From the cell containing the given text, extract its center point as [x, y] coordinate. 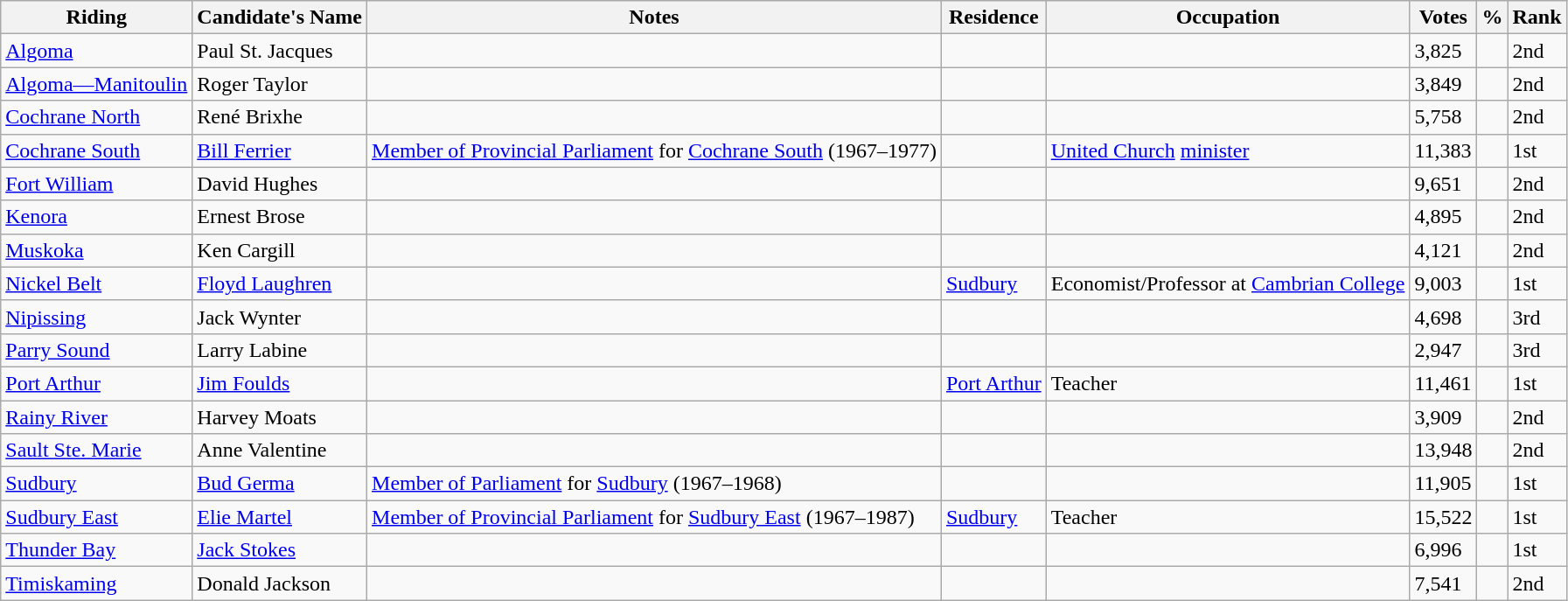
Occupation [1228, 17]
Nipissing [96, 317]
11,383 [1443, 150]
15,522 [1443, 517]
Cochrane South [96, 150]
Timiskaming [96, 584]
Sudbury East [96, 517]
11,461 [1443, 383]
Larry Labine [280, 350]
Fort William [96, 184]
Parry Sound [96, 350]
David Hughes [280, 184]
Algoma [96, 51]
Nickel Belt [96, 283]
Thunder Bay [96, 550]
Harvey Moats [280, 417]
Roger Taylor [280, 84]
Member of Provincial Parliament for Sudbury East (1967–1987) [654, 517]
13,948 [1443, 451]
Member of Provincial Parliament for Cochrane South (1967–1977) [654, 150]
Ken Cargill [280, 250]
6,996 [1443, 550]
Economist/Professor at Cambrian College [1228, 283]
9,003 [1443, 283]
Kenora [96, 217]
United Church minister [1228, 150]
Candidate's Name [280, 17]
Jack Stokes [280, 550]
Elie Martel [280, 517]
Anne Valentine [280, 451]
Cochrane North [96, 117]
Floyd Laughren [280, 283]
% [1492, 17]
9,651 [1443, 184]
Rank [1537, 17]
Rainy River [96, 417]
11,905 [1443, 484]
Algoma—Manitoulin [96, 84]
4,895 [1443, 217]
3,825 [1443, 51]
René Brixhe [280, 117]
Riding [96, 17]
7,541 [1443, 584]
Jack Wynter [280, 317]
3,849 [1443, 84]
2,947 [1443, 350]
4,121 [1443, 250]
5,758 [1443, 117]
Votes [1443, 17]
Paul St. Jacques [280, 51]
3,909 [1443, 417]
Jim Foulds [280, 383]
4,698 [1443, 317]
Residence [993, 17]
Sault Ste. Marie [96, 451]
Bud Germa [280, 484]
Bill Ferrier [280, 150]
Ernest Brose [280, 217]
Donald Jackson [280, 584]
Member of Parliament for Sudbury (1967–1968) [654, 484]
Notes [654, 17]
Muskoka [96, 250]
